Extract the (X, Y) coordinate from the center of the cell holding the provided text.  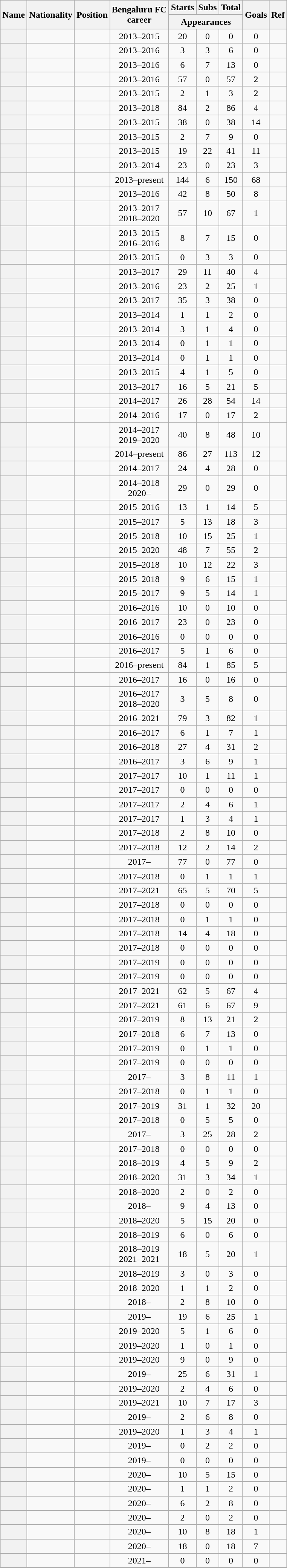
2014–present (139, 454)
2016–2018 (139, 747)
2016–2021 (139, 718)
65 (182, 890)
2016–present (139, 665)
35 (182, 300)
Nationality (51, 15)
42 (182, 194)
2013–20152016–2016 (139, 238)
Position (92, 15)
24 (182, 469)
Starts (182, 8)
32 (231, 1106)
2016–20172018–2020 (139, 699)
2018–20192021–2021 (139, 1254)
2013–20172018–2020 (139, 213)
2015–2020 (139, 550)
50 (231, 194)
2021– (139, 1560)
2014–20182020– (139, 488)
61 (182, 1005)
2013–present (139, 180)
54 (231, 401)
55 (231, 550)
68 (256, 180)
2013–2018 (139, 108)
150 (231, 180)
41 (231, 151)
79 (182, 718)
Bengaluru FCcareer (139, 15)
Subs (208, 8)
2019–2021 (139, 1403)
2014–2016 (139, 415)
Goals (256, 15)
26 (182, 401)
2014–20172019–2020 (139, 434)
2015–2016 (139, 507)
Total (231, 8)
34 (231, 1178)
Ref (278, 15)
113 (231, 454)
82 (231, 718)
62 (182, 991)
Appearances (206, 22)
144 (182, 180)
70 (231, 890)
Name (14, 15)
85 (231, 665)
